Provide the (x, y) coordinate of the cell's center where the given text is located.  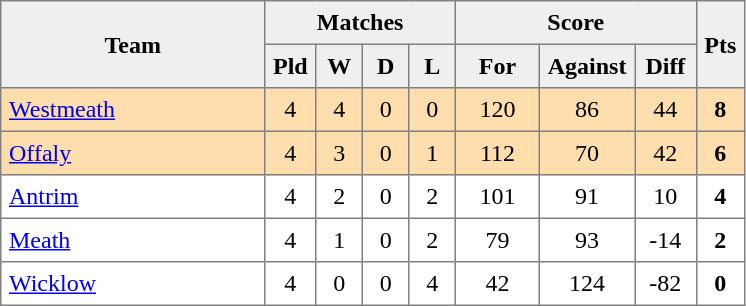
79 (497, 240)
Pld (290, 66)
Team (133, 44)
W (339, 66)
Matches (360, 23)
D (385, 66)
Against (586, 66)
10 (666, 197)
112 (497, 153)
6 (720, 153)
Offaly (133, 153)
101 (497, 197)
Antrim (133, 197)
-14 (666, 240)
L (432, 66)
Westmeath (133, 110)
120 (497, 110)
Meath (133, 240)
Wicklow (133, 284)
44 (666, 110)
124 (586, 284)
3 (339, 153)
Diff (666, 66)
-82 (666, 284)
91 (586, 197)
70 (586, 153)
Pts (720, 44)
Score (576, 23)
93 (586, 240)
For (497, 66)
8 (720, 110)
86 (586, 110)
